From the cell containing the given text, extract its center point as (x, y) coordinate. 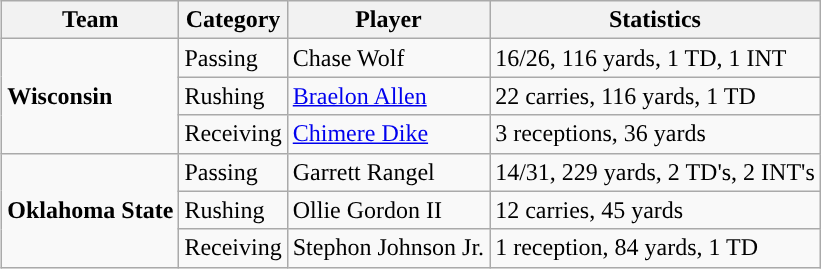
Team (90, 20)
Chase Wolf (388, 58)
Player (388, 20)
Chimere Dike (388, 134)
Oklahoma State (90, 210)
Ollie Gordon II (388, 210)
Category (233, 20)
16/26, 116 yards, 1 TD, 1 INT (656, 58)
3 receptions, 36 yards (656, 134)
12 carries, 45 yards (656, 210)
14/31, 229 yards, 2 TD's, 2 INT's (656, 172)
Braelon Allen (388, 96)
Wisconsin (90, 96)
Statistics (656, 20)
1 reception, 84 yards, 1 TD (656, 248)
22 carries, 116 yards, 1 TD (656, 96)
Stephon Johnson Jr. (388, 248)
Garrett Rangel (388, 172)
